Search for the cell housing the specified text and yield its (X, Y) center coordinate. 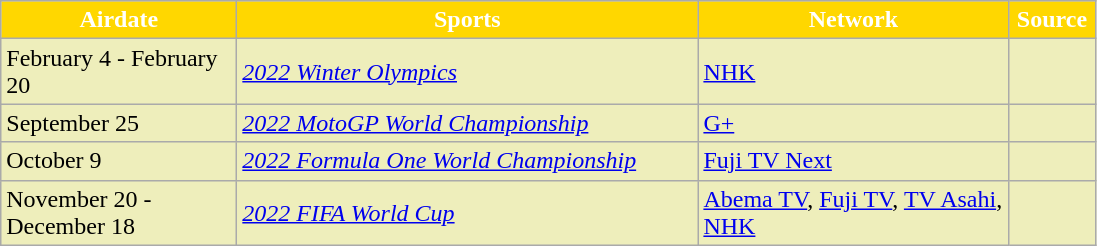
G+ (854, 123)
Airdate (119, 20)
2022 Winter Olympics (468, 72)
Abema TV, Fuji TV, TV Asahi, NHK (854, 212)
Source (1052, 20)
2022 FIFA World Cup (468, 212)
February 4 - February 20 (119, 72)
NHK (854, 72)
November 20 - December 18 (119, 212)
Fuji TV Next (854, 161)
Network (854, 20)
Sports (468, 20)
September 25 (119, 123)
October 9 (119, 161)
2022 Formula One World Championship (468, 161)
2022 MotoGP World Championship (468, 123)
